From the cell containing the given text, extract its center point as [x, y] coordinate. 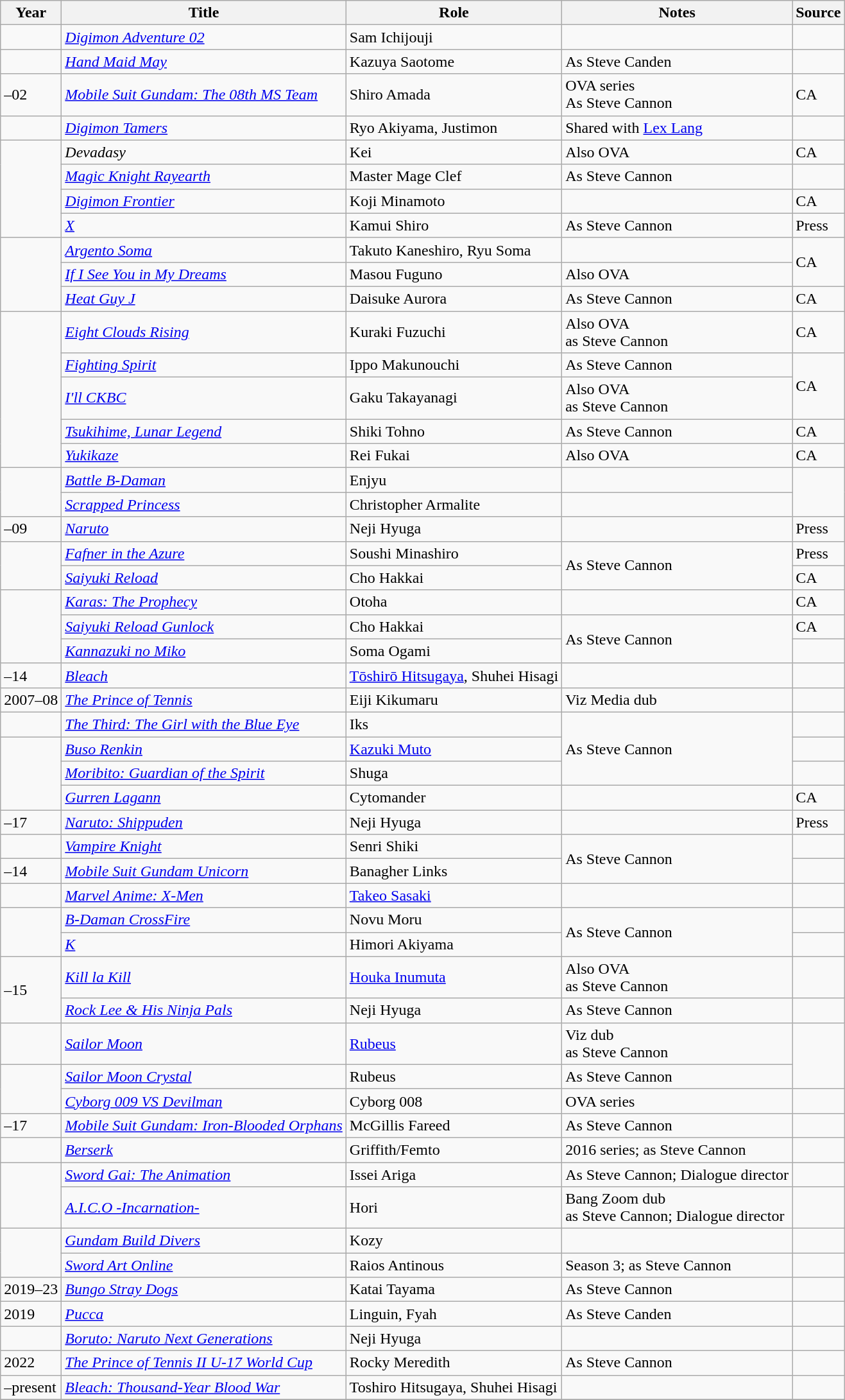
Yukikaze [204, 456]
A.I.C.O -Incarnation- [204, 1208]
Marvel Anime: X-Men [204, 895]
Moribito: Guardian of the Spirit [204, 773]
Tōshirō Hitsugaya, Shuhei Hisagi [454, 675]
–15 [31, 990]
Masou Fuguno [454, 274]
2016 series; as Steve Cannon [678, 1150]
Master Mage Clef [454, 177]
Notes [678, 13]
Ryo Akiyama, Justimon [454, 128]
Rocky Meredith [454, 1363]
Bang Zoom dubas Steve Cannon; Dialogue director [678, 1208]
Season 3; as Steve Cannon [678, 1265]
Kei [454, 152]
Sailor Moon Crystal [204, 1076]
–09 [31, 529]
Year [31, 13]
Shiro Amada [454, 95]
Kazuya Saotome [454, 62]
Digimon Tamers [204, 128]
B-Daman CrossFire [204, 920]
Kannazuki no Miko [204, 651]
Boruto: Naruto Next Generations [204, 1338]
Otoha [454, 602]
The Prince of Tennis II U-17 World Cup [204, 1363]
Fighting Spirit [204, 365]
Mobile Suit Gundam: Iron-Blooded Orphans [204, 1125]
Raios Antinous [454, 1265]
Bleach [204, 675]
Himori Akiyama [454, 944]
Senri Shiki [454, 847]
Mobile Suit Gundam: The 08th MS Team [204, 95]
Soma Ogami [454, 651]
Saiyuki Reload Gunlock [204, 627]
Enjyu [454, 480]
Christopher Armalite [454, 505]
Viz dubas Steve Cannon [678, 1044]
McGillis Fareed [454, 1125]
Title [204, 13]
Banagher Links [454, 871]
2022 [31, 1363]
As Steve Cannon; Dialogue director [678, 1174]
Houka Inumuta [454, 977]
Devadasy [204, 152]
Fafner in the Azure [204, 553]
Berserk [204, 1150]
Role [454, 13]
Daisuke Aurora [454, 298]
Buso Renkin [204, 749]
Soushi Minashiro [454, 553]
Takuto Kaneshiro, Ryu Soma [454, 250]
Naruto: Shippuden [204, 822]
Pucca [204, 1314]
Viz Media dub [678, 700]
Kill la Kill [204, 977]
Saiyuki Reload [204, 578]
Takeo Sasaki [454, 895]
K [204, 944]
Vampire Knight [204, 847]
Sword Art Online [204, 1265]
Argento Soma [204, 250]
Source [819, 13]
Gaku Takayanagi [454, 398]
Sailor Moon [204, 1044]
Tsukihime, Lunar Legend [204, 431]
Koji Minamoto [454, 201]
The Prince of Tennis [204, 700]
2019–23 [31, 1290]
Karas: The Prophecy [204, 602]
Sword Gai: The Animation [204, 1174]
Hand Maid May [204, 62]
I'll CKBC [204, 398]
2007–08 [31, 700]
Hori [454, 1208]
Mobile Suit Gundam Unicorn [204, 871]
Battle B-Daman [204, 480]
If I See You in My Dreams [204, 274]
X [204, 225]
Novu Moru [454, 920]
Eight Clouds Rising [204, 331]
Kuraki Fuzuchi [454, 331]
Linguin, Fyah [454, 1314]
–02 [31, 95]
Toshiro Hitsugaya, Shuhei Hisagi [454, 1387]
Eiji Kikumaru [454, 700]
Rock Lee & His Ninja Pals [204, 1010]
Kozy [454, 1241]
Cyborg 009 VS Devilman [204, 1101]
Scrapped Princess [204, 505]
Digimon Frontier [204, 201]
Bungo Stray Dogs [204, 1290]
Iks [454, 724]
Shared with Lex Lang [678, 128]
Rei Fukai [454, 456]
Cytomander [454, 798]
Bleach: Thousand-Year Blood War [204, 1387]
Sam Ichijouji [454, 37]
Kamui Shiro [454, 225]
Gundam Build Divers [204, 1241]
Naruto [204, 529]
Katai Tayama [454, 1290]
2019 [31, 1314]
Shuga [454, 773]
Ippo Makunouchi [454, 365]
Kazuki Muto [454, 749]
Cyborg 008 [454, 1101]
Gurren Lagann [204, 798]
The Third: The Girl with the Blue Eye [204, 724]
Magic Knight Rayearth [204, 177]
Digimon Adventure 02 [204, 37]
Issei Ariga [454, 1174]
Heat Guy J [204, 298]
–present [31, 1387]
OVA seriesAs Steve Cannon [678, 95]
Shiki Tohno [454, 431]
Griffith/Femto [454, 1150]
OVA series [678, 1101]
